Output the [X, Y] coordinate of the center of the cell containing the given text.  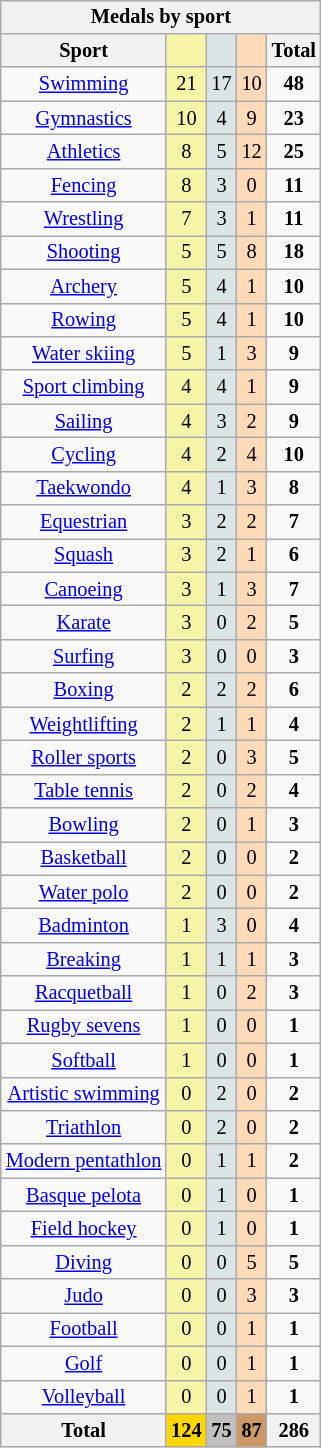
48 [294, 84]
Diving [84, 1262]
286 [294, 1431]
Medals by sport [161, 17]
21 [186, 84]
Weightlifting [84, 724]
Artistic swimming [84, 1094]
Volleyball [84, 1397]
124 [186, 1431]
Surfing [84, 657]
Water skiing [84, 354]
Water polo [84, 892]
23 [294, 118]
Bowling [84, 825]
Karate [84, 623]
75 [222, 1431]
Fencing [84, 185]
Badminton [84, 926]
Golf [84, 1363]
Taekwondo [84, 488]
Sailing [84, 421]
Breaking [84, 960]
87 [252, 1431]
Racquetball [84, 993]
Rowing [84, 320]
17 [222, 84]
Modern pentathlon [84, 1161]
Softball [84, 1060]
Sport [84, 51]
Rugby sevens [84, 1027]
18 [294, 253]
Sport climbing [84, 387]
Roller sports [84, 758]
12 [252, 152]
Judo [84, 1296]
Field hockey [84, 1229]
Shooting [84, 253]
Table tennis [84, 791]
Canoeing [84, 589]
Swimming [84, 84]
Gymnastics [84, 118]
Football [84, 1330]
Archery [84, 286]
Boxing [84, 690]
Athletics [84, 152]
Basque pelota [84, 1195]
Squash [84, 556]
Wrestling [84, 219]
25 [294, 152]
Cycling [84, 455]
Triathlon [84, 1128]
Basketball [84, 859]
Equestrian [84, 522]
